Capture the cell that displays the provided text and extract its [X, Y] central coordinate. 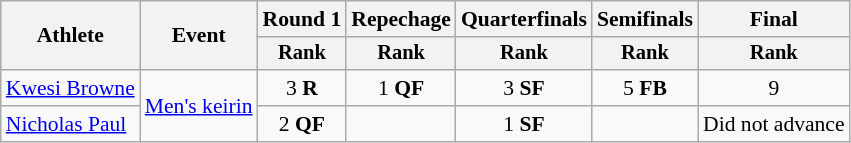
Event [199, 36]
Men's keirin [199, 106]
Quarterfinals [524, 19]
Round 1 [302, 19]
1 QF [401, 88]
Semifinals [645, 19]
3 SF [524, 88]
Kwesi Browne [70, 88]
Repechage [401, 19]
Did not advance [774, 124]
3 R [302, 88]
1 SF [524, 124]
Final [774, 19]
Nicholas Paul [70, 124]
Athlete [70, 36]
9 [774, 88]
2 QF [302, 124]
5 FB [645, 88]
